Scan for the cell matching the given text and deliver its [x, y] coordinate at center. 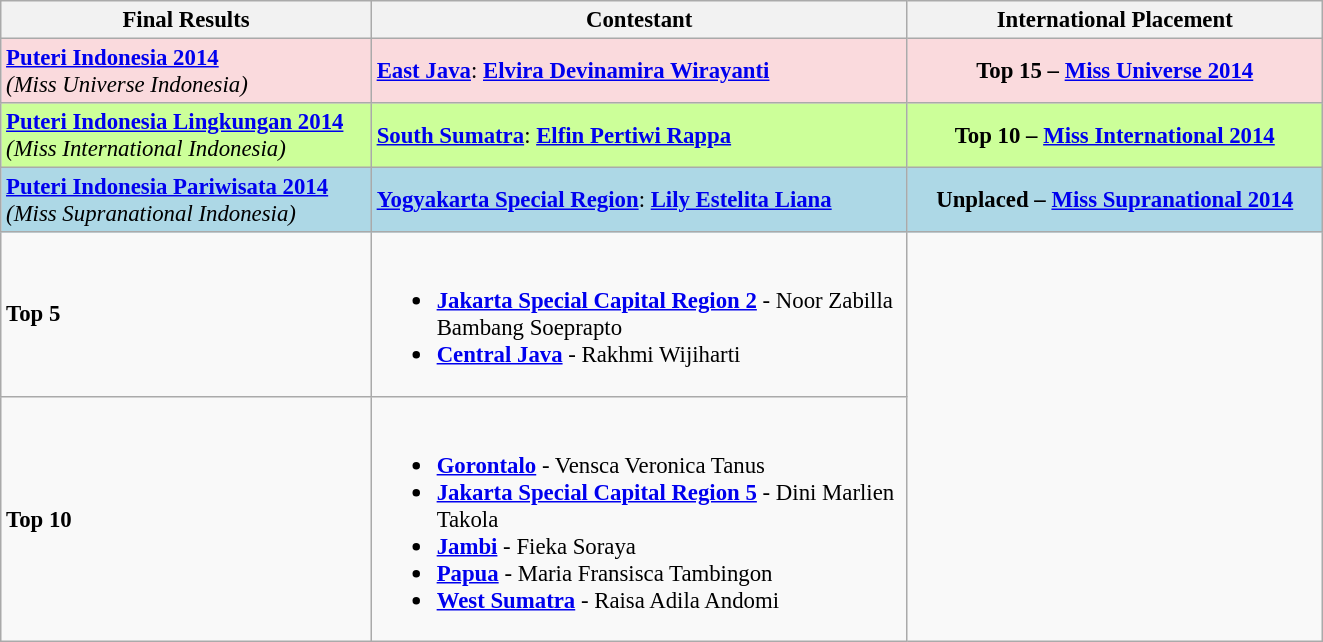
South Sumatra: Elfin Pertiwi Rappa [639, 136]
Jakarta Special Capital Region 2 - Noor Zabilla Bambang Soeprapto Central Java - Rakhmi Wijiharti [639, 314]
Yogyakarta Special Region: Lily Estelita Liana [639, 200]
Final Results [186, 20]
Top 10 [186, 518]
Top 10 – Miss International 2014 [1115, 136]
Puteri Indonesia Lingkungan 2014(Miss International Indonesia) [186, 136]
East Java: Elvira Devinamira Wirayanti [639, 72]
Puteri Indonesia 2014(Miss Universe Indonesia) [186, 72]
International Placement [1115, 20]
Top 15 – Miss Universe 2014 [1115, 72]
Puteri Indonesia Pariwisata 2014(Miss Supranational Indonesia) [186, 200]
Unplaced – Miss Supranational 2014 [1115, 200]
Top 5 [186, 314]
Contestant [639, 20]
